Output the [x, y] coordinate of the center of the cell containing the given text.  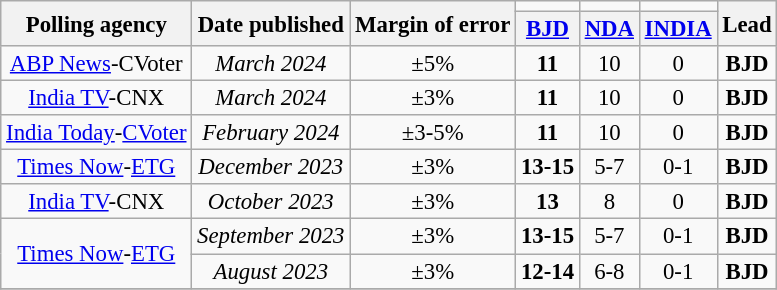
±5% [433, 64]
December 2023 [271, 168]
13 [548, 202]
Lead [747, 24]
ABP News-CVoter [96, 64]
September 2023 [271, 236]
6-8 [609, 272]
August 2023 [271, 272]
Margin of error [433, 24]
February 2024 [271, 132]
October 2023 [271, 202]
Polling agency [96, 24]
8 [609, 202]
±3-5% [433, 132]
NDA [609, 30]
INDIA [678, 30]
India Today-CVoter [96, 132]
Date published [271, 24]
12-14 [548, 272]
